Scan for the cell matching the given text and deliver its (x, y) coordinate at center. 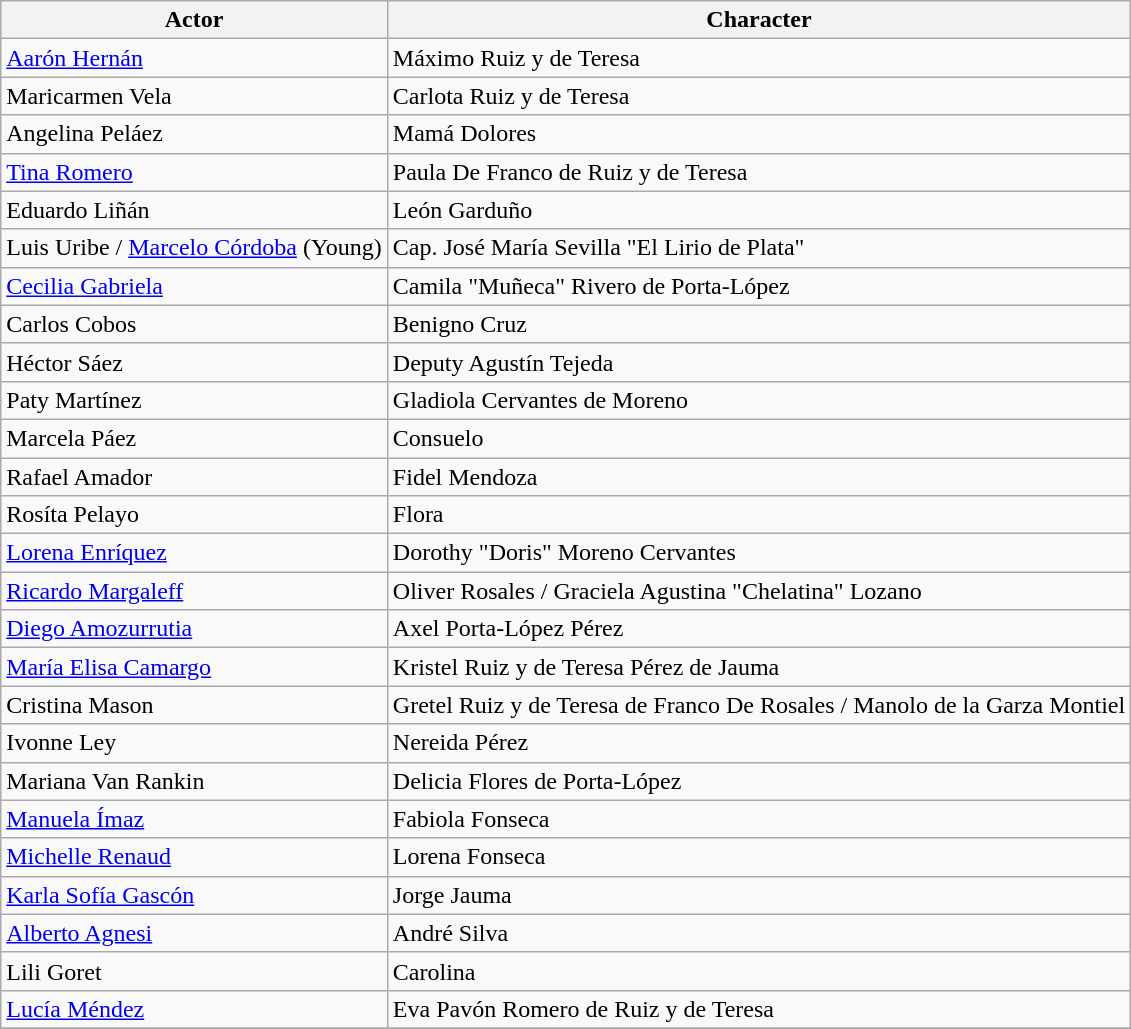
Paula De Franco de Ruiz y de Teresa (758, 172)
Aarón Hernán (194, 58)
Karla Sofía Gascón (194, 895)
Actor (194, 20)
Tina Romero (194, 172)
Camila "Muñeca" Rivero de Porta-López (758, 286)
Manuela Ímaz (194, 819)
Gladiola Cervantes de Moreno (758, 400)
Lorena Enríquez (194, 553)
Gretel Ruiz y de Teresa de Franco De Rosales / Manolo de la Garza Montiel (758, 705)
Ivonne Ley (194, 743)
Dorothy "Doris" Moreno Cervantes (758, 553)
Lorena Fonseca (758, 857)
Diego Amozurrutia (194, 629)
Carlos Cobos (194, 324)
Consuelo (758, 438)
Maricarmen Vela (194, 96)
Flora (758, 515)
Michelle Renaud (194, 857)
Ricardo Margaleff (194, 591)
Máximo Ruiz y de Teresa (758, 58)
Kristel Ruiz y de Teresa Pérez de Jauma (758, 667)
Character (758, 20)
Mariana Van Rankin (194, 781)
Mamá Dolores (758, 134)
Carlota Ruiz y de Teresa (758, 96)
Cap. José María Sevilla "El Lirio de Plata" (758, 248)
María Elisa Camargo (194, 667)
Fidel Mendoza (758, 477)
Héctor Sáez (194, 362)
Cecilia Gabriela (194, 286)
André Silva (758, 933)
Oliver Rosales / Graciela Agustina "Chelatina" Lozano (758, 591)
Marcela Páez (194, 438)
Deputy Agustín Tejeda (758, 362)
Eva Pavón Romero de Ruiz y de Teresa (758, 1009)
Nereida Pérez (758, 743)
Angelina Peláez (194, 134)
Lili Goret (194, 971)
Delicia Flores de Porta-López (758, 781)
Axel Porta-López Pérez (758, 629)
Paty Martínez (194, 400)
Eduardo Liñán (194, 210)
León Garduño (758, 210)
Jorge Jauma (758, 895)
Rosíta Pelayo (194, 515)
Rafael Amador (194, 477)
Cristina Mason (194, 705)
Fabiola Fonseca (758, 819)
Luis Uribe / Marcelo Córdoba (Young) (194, 248)
Alberto Agnesi (194, 933)
Lucía Méndez (194, 1009)
Benigno Cruz (758, 324)
Carolina (758, 971)
